Return the (x, y) coordinate for the center point of the cell that contains the specified text.  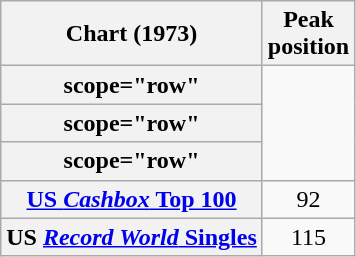
Chart (1973) (132, 34)
US Record World Singles (132, 237)
115 (308, 237)
US Cashbox Top 100 (132, 199)
Peakposition (308, 34)
92 (308, 199)
